Search for the cell housing the specified text and yield its (X, Y) center coordinate. 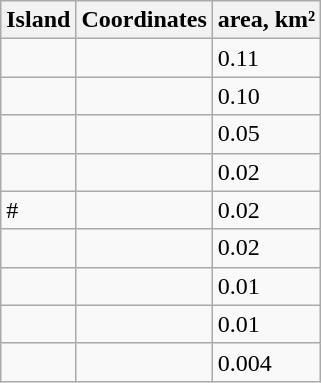
area, km² (266, 20)
0.004 (266, 362)
Coordinates (144, 20)
0.11 (266, 58)
0.10 (266, 96)
0.05 (266, 134)
# (38, 210)
Island (38, 20)
